Locate the cell with the specified text and output its (X, Y) center coordinate. 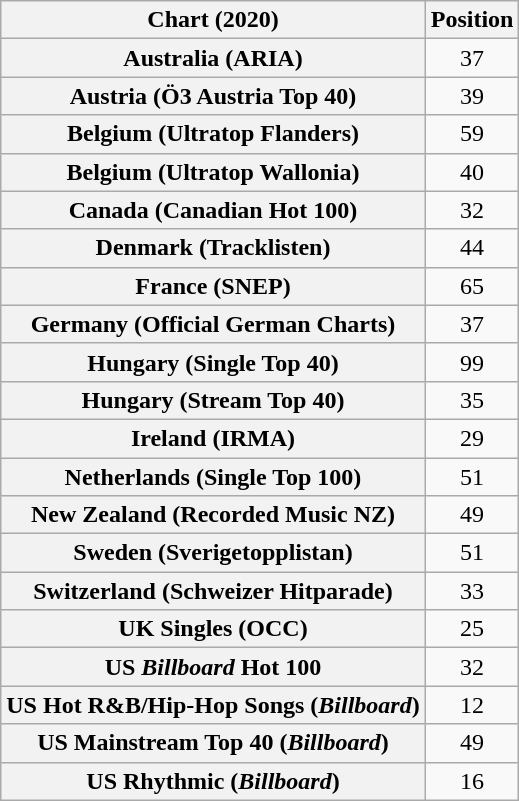
UK Singles (OCC) (213, 629)
Belgium (Ultratop Wallonia) (213, 172)
Belgium (Ultratop Flanders) (213, 134)
65 (472, 286)
39 (472, 96)
44 (472, 248)
Hungary (Single Top 40) (213, 362)
New Zealand (Recorded Music NZ) (213, 515)
Canada (Canadian Hot 100) (213, 210)
40 (472, 172)
Sweden (Sverigetopplistan) (213, 553)
US Hot R&B/Hip-Hop Songs (Billboard) (213, 705)
16 (472, 781)
Chart (2020) (213, 20)
US Rhythmic (Billboard) (213, 781)
Austria (Ö3 Austria Top 40) (213, 96)
Netherlands (Single Top 100) (213, 477)
35 (472, 400)
99 (472, 362)
Ireland (IRMA) (213, 438)
France (SNEP) (213, 286)
Position (472, 20)
US Billboard Hot 100 (213, 667)
Germany (Official German Charts) (213, 324)
US Mainstream Top 40 (Billboard) (213, 743)
Hungary (Stream Top 40) (213, 400)
25 (472, 629)
Denmark (Tracklisten) (213, 248)
59 (472, 134)
Australia (ARIA) (213, 58)
Switzerland (Schweizer Hitparade) (213, 591)
33 (472, 591)
12 (472, 705)
29 (472, 438)
